Detect which cell encompasses the target text, then output its [x, y] center coordinate. 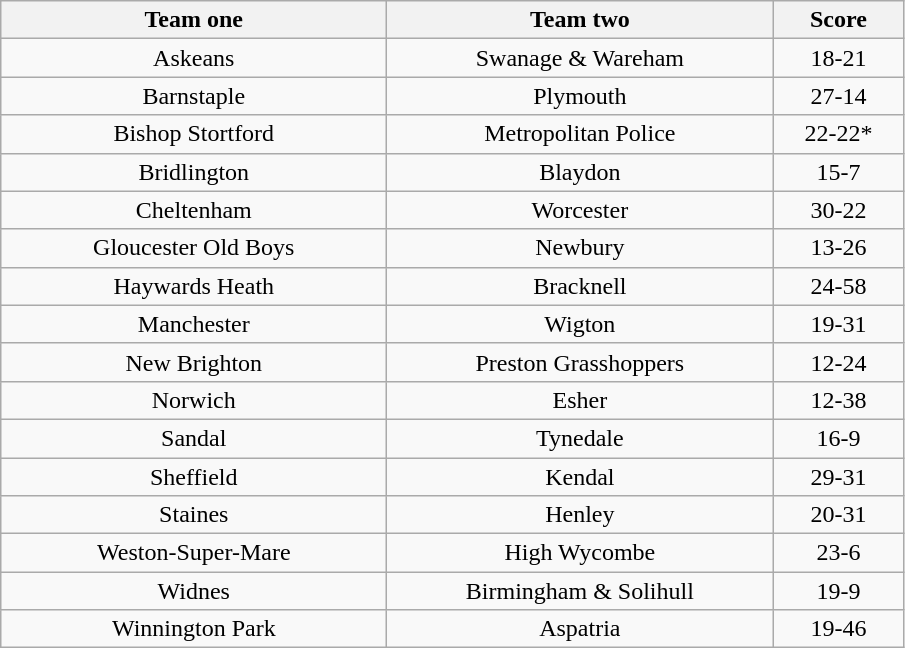
Staines [194, 515]
Haywards Heath [194, 286]
16-9 [838, 438]
Weston-Super-Mare [194, 553]
Manchester [194, 324]
22-22* [838, 134]
15-7 [838, 172]
20-31 [838, 515]
Tynedale [580, 438]
Norwich [194, 400]
Swanage & Wareham [580, 58]
19-9 [838, 591]
Plymouth [580, 96]
19-46 [838, 629]
Widnes [194, 591]
19-31 [838, 324]
Winnington Park [194, 629]
Barnstaple [194, 96]
Worcester [580, 210]
Askeans [194, 58]
Sandal [194, 438]
Bishop Stortford [194, 134]
Blaydon [580, 172]
Preston Grasshoppers [580, 362]
Birmingham & Solihull [580, 591]
Cheltenham [194, 210]
23-6 [838, 553]
Kendal [580, 477]
30-22 [838, 210]
12-24 [838, 362]
Gloucester Old Boys [194, 248]
New Brighton [194, 362]
Team two [580, 20]
Henley [580, 515]
Sheffield [194, 477]
Score [838, 20]
Newbury [580, 248]
Metropolitan Police [580, 134]
29-31 [838, 477]
Bridlington [194, 172]
Team one [194, 20]
Aspatria [580, 629]
High Wycombe [580, 553]
Esher [580, 400]
13-26 [838, 248]
18-21 [838, 58]
24-58 [838, 286]
Bracknell [580, 286]
27-14 [838, 96]
12-38 [838, 400]
Wigton [580, 324]
